Detect which cell encompasses the target text, then output its (x, y) center coordinate. 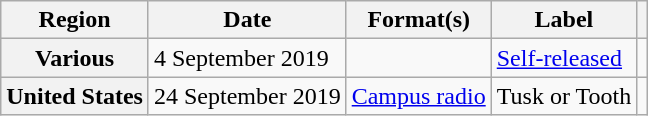
4 September 2019 (247, 58)
Various (75, 58)
Tusk or Tooth (564, 96)
24 September 2019 (247, 96)
Campus radio (418, 96)
Date (247, 20)
Self-released (564, 58)
Label (564, 20)
United States (75, 96)
Format(s) (418, 20)
Region (75, 20)
